Find where the given text appears and provide that cell's center as [X, Y] coordinate. 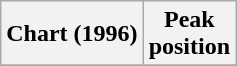
Chart (1996) [72, 34]
Peakposition [189, 34]
